Provide the (x, y) coordinate of the cell's center where the given text is located.  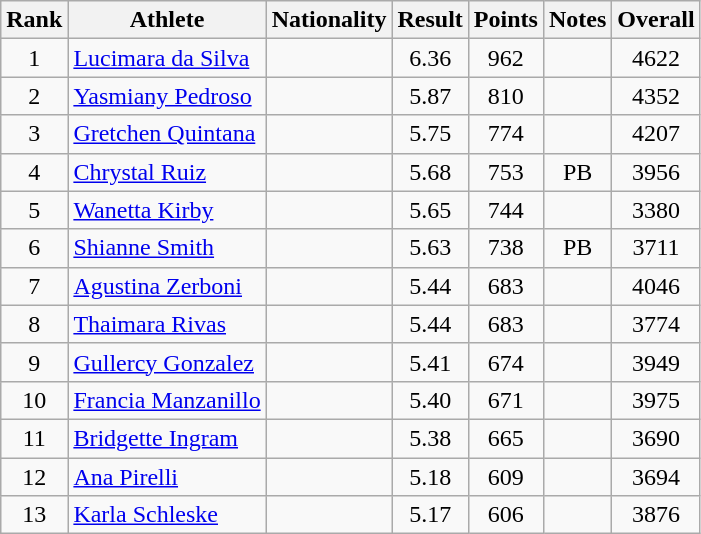
6 (34, 248)
3774 (656, 324)
609 (506, 477)
Athlete (167, 20)
Shianne Smith (167, 248)
2 (34, 96)
5.41 (430, 362)
5.65 (430, 210)
1 (34, 58)
3975 (656, 400)
774 (506, 134)
3690 (656, 438)
Notes (577, 20)
Result (430, 20)
Agustina Zerboni (167, 286)
13 (34, 515)
5.75 (430, 134)
5.87 (430, 96)
5.63 (430, 248)
Chrystal Ruiz (167, 172)
3694 (656, 477)
Yasmiany Pedroso (167, 96)
3380 (656, 210)
4622 (656, 58)
753 (506, 172)
Bridgette Ingram (167, 438)
10 (34, 400)
738 (506, 248)
5 (34, 210)
5.17 (430, 515)
Karla Schleske (167, 515)
11 (34, 438)
4207 (656, 134)
962 (506, 58)
3876 (656, 515)
7 (34, 286)
Thaimara Rivas (167, 324)
Rank (34, 20)
3711 (656, 248)
Nationality (329, 20)
9 (34, 362)
744 (506, 210)
Gretchen Quintana (167, 134)
5.18 (430, 477)
Overall (656, 20)
5.38 (430, 438)
6.36 (430, 58)
5.68 (430, 172)
665 (506, 438)
4 (34, 172)
Wanetta Kirby (167, 210)
5.40 (430, 400)
4352 (656, 96)
3949 (656, 362)
606 (506, 515)
Points (506, 20)
Lucimara da Silva (167, 58)
3956 (656, 172)
12 (34, 477)
3 (34, 134)
671 (506, 400)
Francia Manzanillo (167, 400)
810 (506, 96)
8 (34, 324)
674 (506, 362)
Gullercy Gonzalez (167, 362)
4046 (656, 286)
Ana Pirelli (167, 477)
